Find where the given text appears and provide that cell's center as [x, y] coordinate. 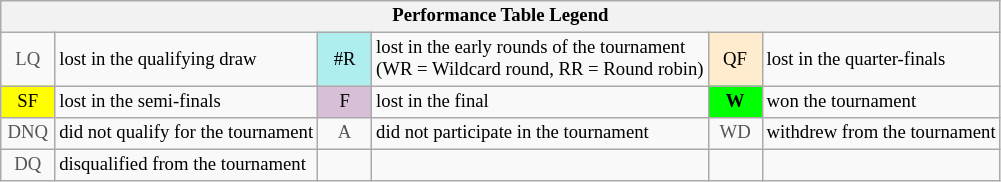
lost in the qualifying draw [186, 60]
lost in the semi-finals [186, 102]
WD [735, 134]
SF [28, 102]
did not participate in the tournament [540, 134]
Performance Table Legend [500, 16]
F [345, 102]
A [345, 134]
QF [735, 60]
withdrew from the tournament [881, 134]
#R [345, 60]
lost in the quarter-finals [881, 60]
won the tournament [881, 102]
disqualified from the tournament [186, 166]
did not qualify for the tournament [186, 134]
lost in the early rounds of the tournament(WR = Wildcard round, RR = Round robin) [540, 60]
LQ [28, 60]
DNQ [28, 134]
DQ [28, 166]
lost in the final [540, 102]
W [735, 102]
